Locate the cell with the specified text and output its [x, y] center coordinate. 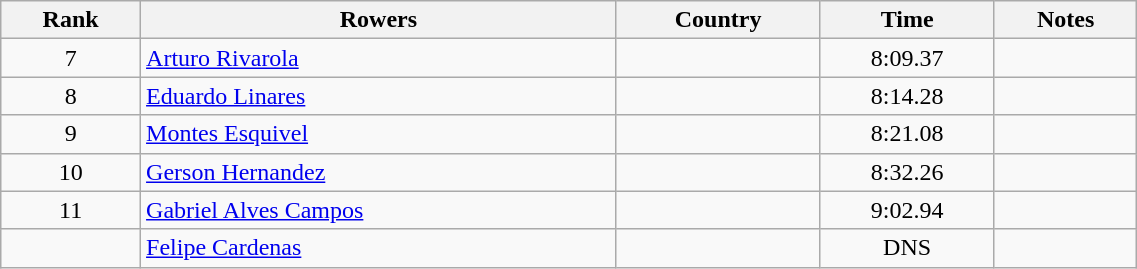
9:02.94 [907, 210]
Rowers [379, 20]
Gerson Hernandez [379, 172]
10 [71, 172]
DNS [907, 248]
8:09.37 [907, 58]
Country [718, 20]
Montes Esquivel [379, 134]
8 [71, 96]
Time [907, 20]
11 [71, 210]
Notes [1065, 20]
Arturo Rivarola [379, 58]
8:14.28 [907, 96]
Rank [71, 20]
8:32.26 [907, 172]
Gabriel Alves Campos [379, 210]
Felipe Cardenas [379, 248]
8:21.08 [907, 134]
9 [71, 134]
7 [71, 58]
Eduardo Linares [379, 96]
